Return [X, Y] of the center of cell containing provided text 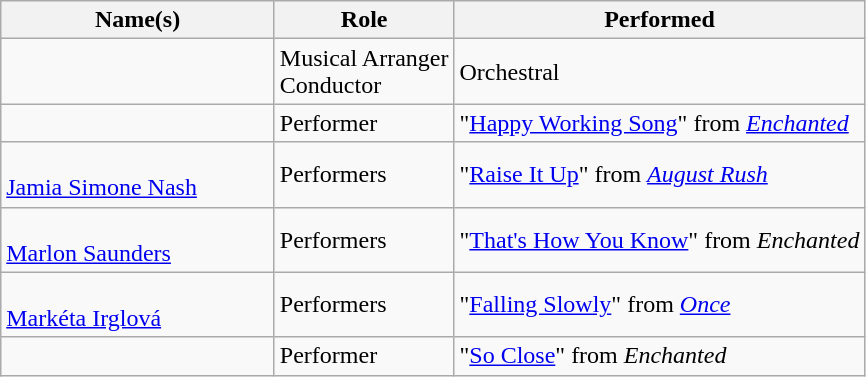
Orchestral [660, 72]
Markéta Irglová [138, 304]
Performed [660, 20]
"So Close" from Enchanted [660, 356]
"That's How You Know" from Enchanted [660, 240]
Marlon Saunders [138, 240]
Musical ArrangerConductor [364, 72]
"Happy Working Song" from Enchanted [660, 123]
Name(s) [138, 20]
"Falling Slowly" from Once [660, 304]
"Raise It Up" from August Rush [660, 174]
Role [364, 20]
Jamia Simone Nash [138, 174]
